Extract the [x, y] coordinate from the center of the cell holding the provided text.  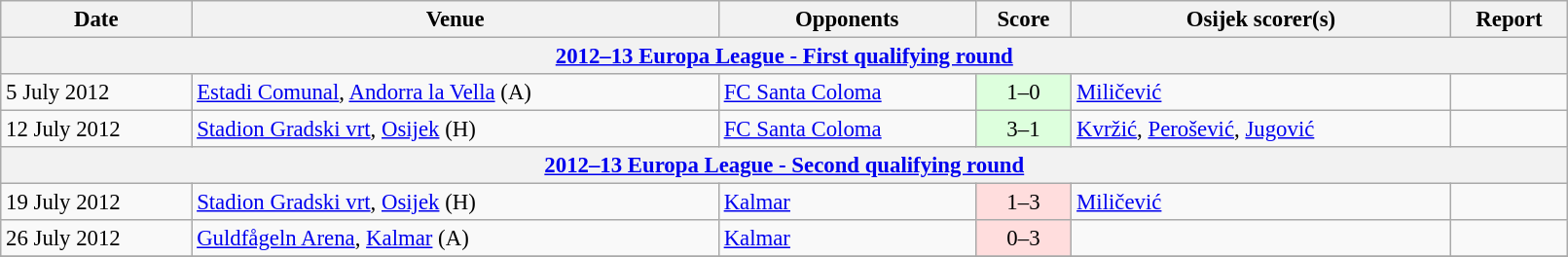
Osijek scorer(s) [1261, 19]
2012–13 Europa League - First qualifying round [784, 56]
Score [1024, 19]
3–1 [1024, 129]
Opponents [847, 19]
0–3 [1024, 239]
Venue [456, 19]
Guldfågeln Arena, Kalmar (A) [456, 239]
26 July 2012 [96, 239]
Report [1509, 19]
2012–13 Europa League - Second qualifying round [784, 165]
1–0 [1024, 92]
19 July 2012 [96, 202]
5 July 2012 [96, 92]
Estadi Comunal, Andorra la Vella (A) [456, 92]
Date [96, 19]
1–3 [1024, 202]
Kvržić, Perošević, Jugović [1261, 129]
12 July 2012 [96, 129]
